Detect which cell encompasses the target text, then output its (x, y) center coordinate. 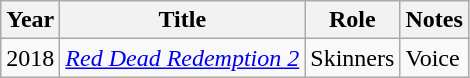
Notes (434, 20)
Voice (434, 58)
Title (182, 20)
Role (352, 20)
Year (30, 20)
Skinners (352, 58)
2018 (30, 58)
Red Dead Redemption 2 (182, 58)
